Capture the cell that displays the provided text and extract its (X, Y) central coordinate. 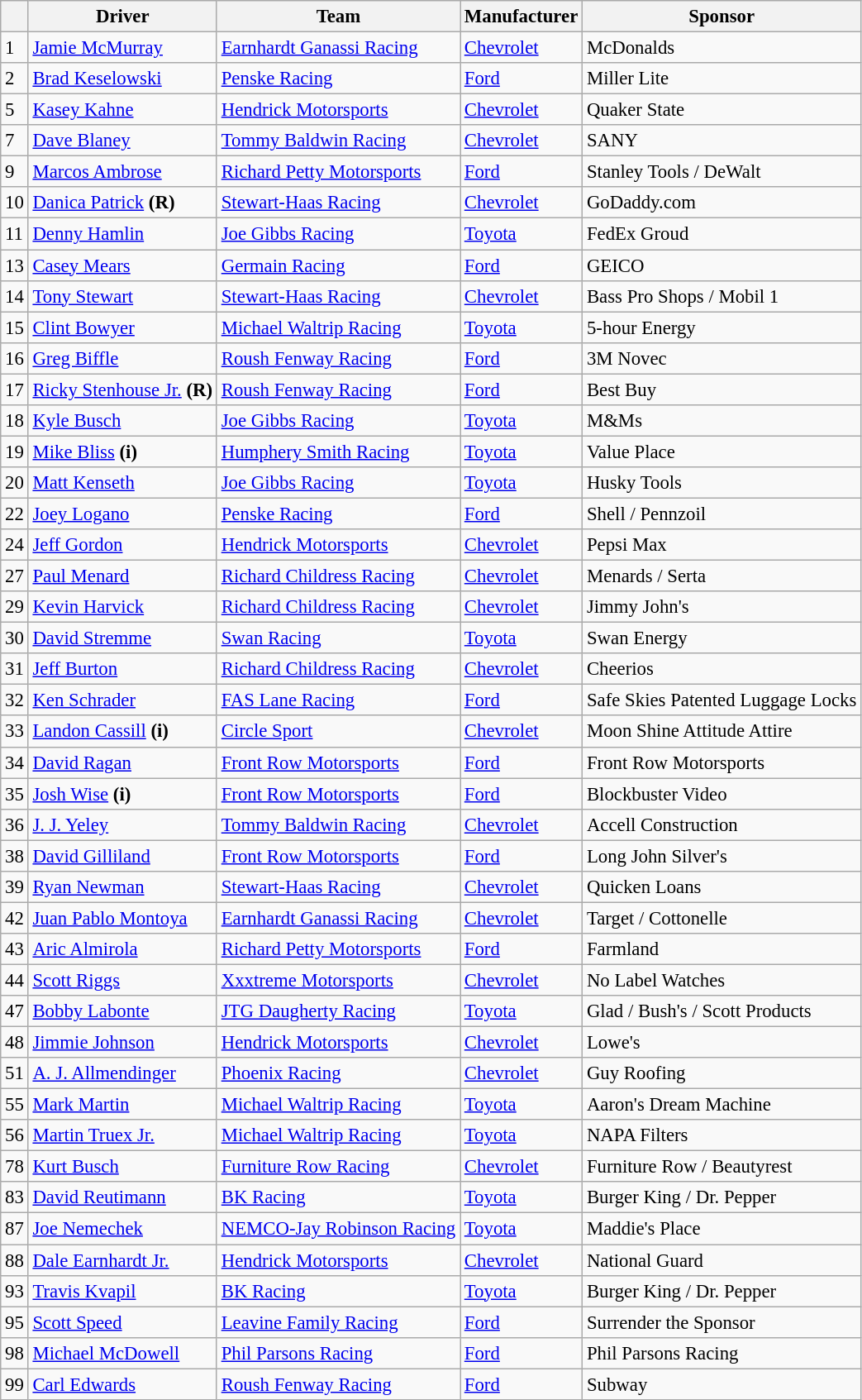
GoDaddy.com (722, 203)
Swan Energy (722, 638)
Cheerios (722, 669)
Michael McDowell (122, 1353)
43 (15, 949)
Husky Tools (722, 483)
Dave Blaney (122, 141)
Bass Pro Shops / Mobil 1 (722, 296)
Safe Skies Patented Luggage Locks (722, 700)
22 (15, 514)
Aaron's Dream Machine (722, 1105)
Long John Silver's (722, 856)
Travis Kvapil (122, 1291)
19 (15, 452)
Kurt Busch (122, 1167)
Landon Cassill (i) (122, 732)
Xxxtreme Motorsports (338, 980)
Jimmy John's (722, 607)
Circle Sport (338, 732)
Value Place (722, 452)
Blockbuster Video (722, 794)
M&Ms (722, 421)
27 (15, 576)
7 (15, 141)
GEICO (722, 265)
36 (15, 824)
Marcos Ambrose (122, 172)
Menards / Serta (722, 576)
88 (15, 1260)
33 (15, 732)
Tony Stewart (122, 296)
Germain Racing (338, 265)
Brad Keselowski (122, 79)
Quicken Loans (722, 887)
Mark Martin (122, 1105)
Accell Construction (722, 824)
Kasey Kahne (122, 110)
Shell / Pennzoil (722, 514)
Paul Menard (122, 576)
32 (15, 700)
David Reutimann (122, 1198)
Sponsor (722, 17)
10 (15, 203)
Moon Shine Attitude Attire (722, 732)
Greg Biffle (122, 358)
38 (15, 856)
JTG Daugherty Racing (338, 1011)
McDonalds (722, 48)
Farmland (722, 949)
Juan Pablo Montoya (122, 918)
Casey Mears (122, 265)
20 (15, 483)
78 (15, 1167)
Best Buy (722, 389)
Mike Bliss (i) (122, 452)
42 (15, 918)
13 (15, 265)
David Ragan (122, 762)
51 (15, 1073)
87 (15, 1229)
Target / Cottonelle (722, 918)
Surrender the Sponsor (722, 1322)
Quaker State (722, 110)
17 (15, 389)
Miller Lite (722, 79)
Jeff Gordon (122, 545)
Furniture Row Racing (338, 1167)
Aric Almirola (122, 949)
Maddie's Place (722, 1229)
11 (15, 234)
93 (15, 1291)
Matt Kenseth (122, 483)
5-hour Energy (722, 327)
Manufacturer (521, 17)
Carl Edwards (122, 1384)
16 (15, 358)
FAS Lane Racing (338, 700)
9 (15, 172)
Phoenix Racing (338, 1073)
Danica Patrick (R) (122, 203)
NAPA Filters (722, 1135)
29 (15, 607)
A. J. Allmendinger (122, 1073)
Swan Racing (338, 638)
David Stremme (122, 638)
3M Novec (722, 358)
30 (15, 638)
Dale Earnhardt Jr. (122, 1260)
Furniture Row / Beautyrest (722, 1167)
98 (15, 1353)
National Guard (722, 1260)
David Gilliland (122, 856)
Joey Logano (122, 514)
5 (15, 110)
Kevin Harvick (122, 607)
Ricky Stenhouse Jr. (R) (122, 389)
SANY (722, 141)
47 (15, 1011)
24 (15, 545)
Pepsi Max (722, 545)
Jeff Burton (122, 669)
Ken Schrader (122, 700)
Kyle Busch (122, 421)
31 (15, 669)
Bobby Labonte (122, 1011)
55 (15, 1105)
39 (15, 887)
NEMCO-Jay Robinson Racing (338, 1229)
Josh Wise (i) (122, 794)
95 (15, 1322)
J. J. Yeley (122, 824)
18 (15, 421)
48 (15, 1043)
FedEx Groud (722, 234)
Subway (722, 1384)
99 (15, 1384)
35 (15, 794)
No Label Watches (722, 980)
Guy Roofing (722, 1073)
15 (15, 327)
Glad / Bush's / Scott Products (722, 1011)
2 (15, 79)
34 (15, 762)
Ryan Newman (122, 887)
Jimmie Johnson (122, 1043)
Clint Bowyer (122, 327)
Driver (122, 17)
56 (15, 1135)
Leavine Family Racing (338, 1322)
Humphery Smith Racing (338, 452)
Lowe's (722, 1043)
Joe Nemechek (122, 1229)
83 (15, 1198)
Denny Hamlin (122, 234)
Stanley Tools / DeWalt (722, 172)
1 (15, 48)
Scott Riggs (122, 980)
44 (15, 980)
Martin Truex Jr. (122, 1135)
Team (338, 17)
Jamie McMurray (122, 48)
14 (15, 296)
Scott Speed (122, 1322)
